Pinpoint the cell where the given text exists, returning its [x, y] midpoint coordinate. 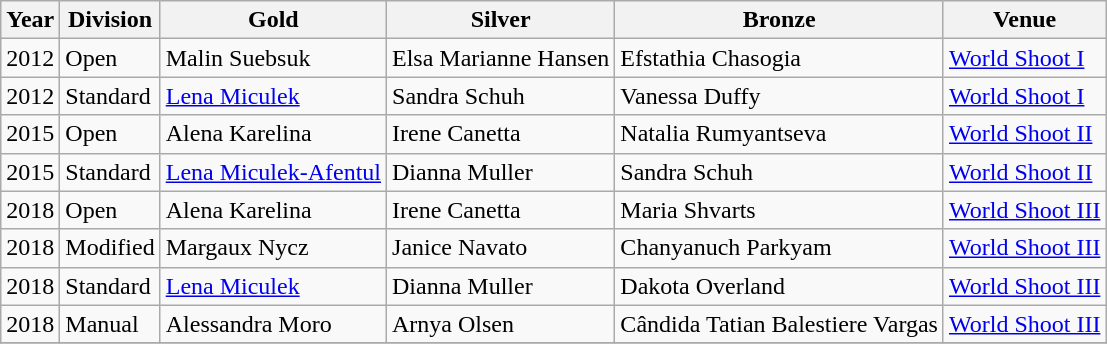
Vanessa Duffy [780, 96]
Elsa Marianne Hansen [501, 58]
Maria Shvarts [780, 210]
Arnya Olsen [501, 324]
Alessandra Moro [273, 324]
Cândida Tatian Balestiere Vargas [780, 324]
Division [110, 20]
Dakota Overland [780, 286]
Malin Suebsuk [273, 58]
Bronze [780, 20]
Modified [110, 248]
Year [30, 20]
Margaux Nycz [273, 248]
Janice Navato [501, 248]
Chanyanuch Parkyam [780, 248]
Natalia Rumyantseva [780, 134]
Lena Miculek-Afentul [273, 172]
Silver [501, 20]
Manual [110, 324]
Venue [1024, 20]
Efstathia Chasogia [780, 58]
Gold [273, 20]
